From the cell containing the given text, extract its center point as [X, Y] coordinate. 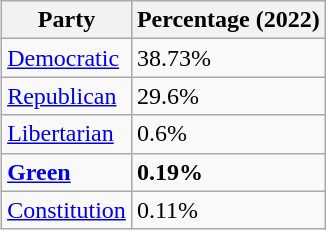
0.11% [228, 210]
Constitution [67, 210]
Libertarian [67, 134]
38.73% [228, 58]
0.19% [228, 172]
0.6% [228, 134]
Percentage (2022) [228, 20]
Democratic [67, 58]
29.6% [228, 96]
Green [67, 172]
Party [67, 20]
Republican [67, 96]
